Determine the [X, Y] coordinate at the center of the cell enclosing the given text.  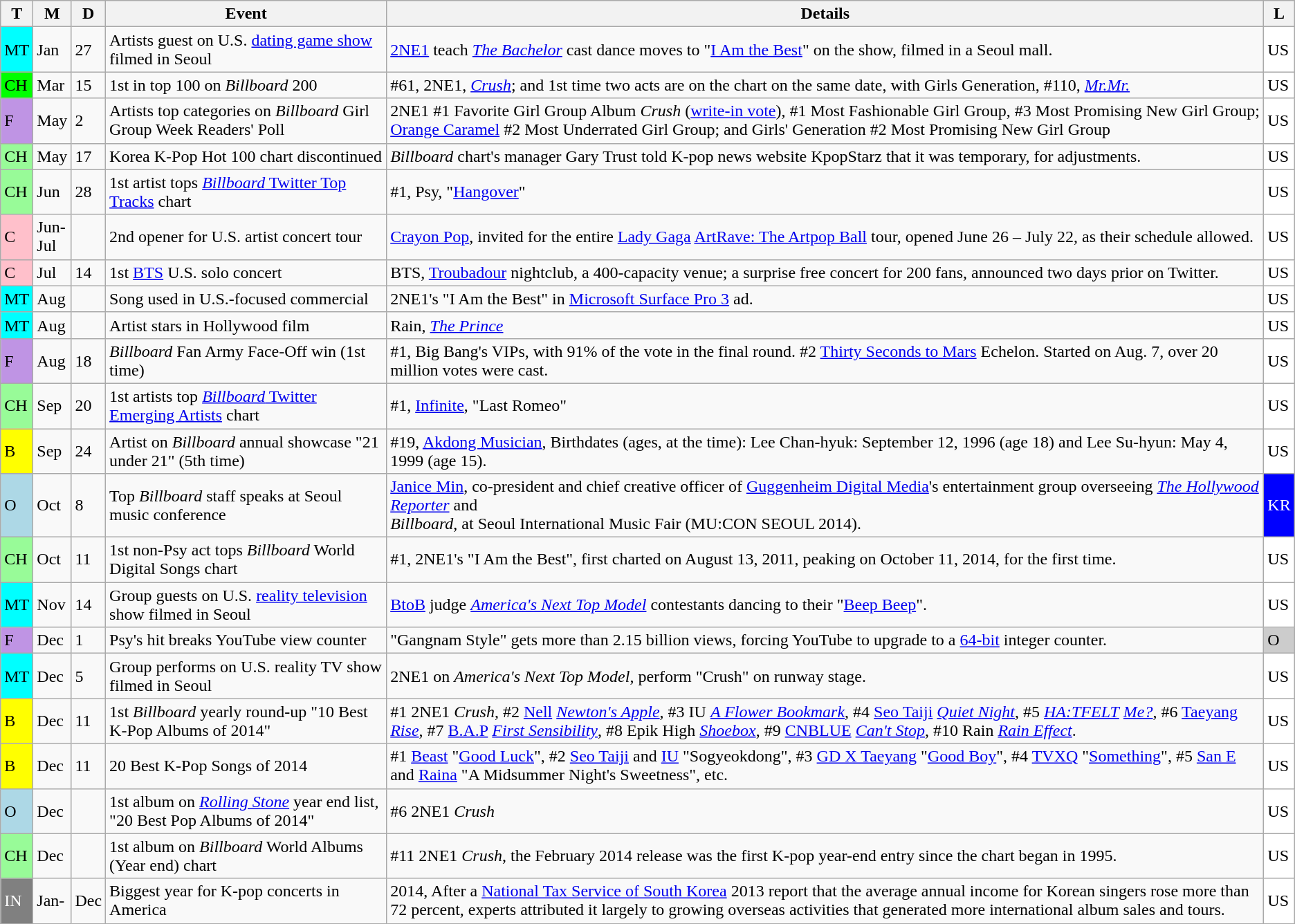
#11 2NE1 Crush, the February 2014 release was the first K-pop year-end entry since the chart began in 1995. [825, 856]
#1, Psy, "Hangover" [825, 192]
Korea K-Pop Hot 100 chart discontinued [246, 156]
1st Billboard yearly round-up "10 Best K-Pop Albums of 2014" [246, 721]
1st artist tops Billboard Twitter Top Tracks chart [246, 192]
Billboard Fan Army Face-Off win (1st time) [246, 361]
Nov [53, 604]
28 [89, 192]
1st artists top Billboard Twitter Emerging Artists chart [246, 405]
IN [17, 900]
2 [89, 120]
Top Billboard staff speaks at Seoul music conference [246, 506]
5 [89, 676]
Jan- [53, 900]
#1, Big Bang's VIPs, with 91% of the vote in the final round. #2 Thirty Seconds to Mars Echelon. Started on Aug. 7, over 20 million votes were cast. [825, 361]
"Gangnam Style" gets more than 2.15 billion views, forcing YouTube to upgrade to a 64-bit integer counter. [825, 640]
2NE1 teach The Bachelor cast dance moves to "I Am the Best" on the show, filmed in a Seoul mall. [825, 50]
17 [89, 156]
20 [89, 405]
#61, 2NE1, Crush; and 1st time two acts are on the chart on the same date, with Girls Generation, #110, Mr.Mr. [825, 85]
M [53, 14]
20 Best K-Pop Songs of 2014 [246, 766]
D [89, 14]
Rain, The Prince [825, 325]
#1, 2NE1's "I Am the Best", first charted on August 13, 2011, peaking on October 11, 2014, for the first time. [825, 560]
Billboard chart's manager Gary Trust told K-pop news website KpopStarz that it was temporary, for adjustments. [825, 156]
1st album on Rolling Stone year end list, "20 Best Pop Albums of 2014" [246, 811]
KR [1279, 506]
2nd opener for U.S. artist concert tour [246, 237]
Biggest year for K-pop concerts in America [246, 900]
1st non-Psy act tops Billboard World Digital Songs chart [246, 560]
Group performs on U.S. reality TV show filmed in Seoul [246, 676]
2NE1's "I Am the Best" in Microsoft Surface Pro 3 ad. [825, 299]
Artists top categories on Billboard Girl Group Week Readers' Poll [246, 120]
1st album on Billboard World Albums (Year end) chart [246, 856]
Jun-Jul [53, 237]
Mar [53, 85]
Group guests on U.S. reality television show filmed in Seoul [246, 604]
Details [825, 14]
Psy's hit breaks YouTube view counter [246, 640]
#6 2NE1 Crush [825, 811]
T [17, 14]
Song used in U.S.-focused commercial [246, 299]
Artist stars in Hollywood film [246, 325]
BTS, Troubadour nightclub, a 400-capacity venue; a surprise free concert for 200 fans, announced two days prior on Twitter. [825, 272]
#19, Akdong Musician, Birthdates (ages, at the time): Lee Chan-hyuk: September 12, 1996 (age 18) and Lee Su-hyun: May 4, 1999 (age 15). [825, 451]
Artists guest on U.S. dating game show filmed in Seoul [246, 50]
1st BTS U.S. solo concert [246, 272]
Artist on Billboard annual showcase "21 under 21" (5th time) [246, 451]
Crayon Pop, invited for the entire Lady Gaga ArtRave: The Artpop Ball tour, opened June 26 – July 22, as their schedule allowed. [825, 237]
24 [89, 451]
#1, Infinite, "Last Romeo" [825, 405]
Event [246, 14]
27 [89, 50]
1 [89, 640]
18 [89, 361]
L [1279, 14]
Jun [53, 192]
8 [89, 506]
BtoB judge America's Next Top Model contestants dancing to their "Beep Beep". [825, 604]
1st in top 100 on Billboard 200 [246, 85]
15 [89, 85]
Jan [53, 50]
Jul [53, 272]
2NE1 on America's Next Top Model, perform "Crush" on runway stage. [825, 676]
